Output the [X, Y] coordinate of the center of the cell containing the given text.  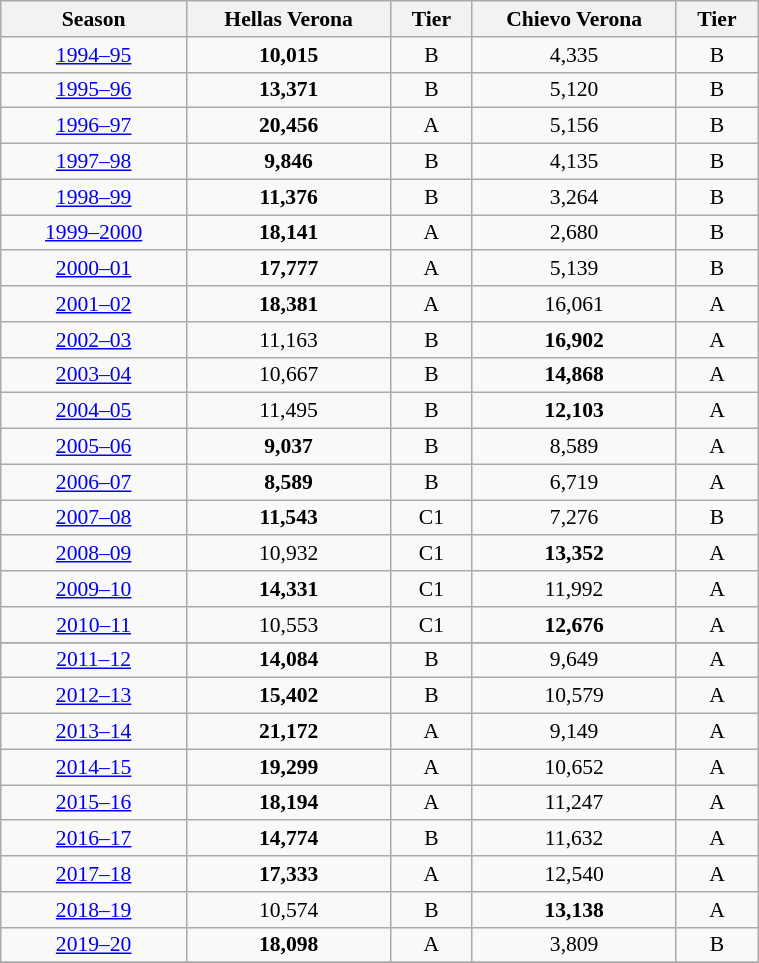
2012–13 [94, 696]
15,402 [289, 696]
1996–97 [94, 126]
5,139 [574, 269]
13,352 [574, 554]
5,156 [574, 126]
14,774 [289, 839]
12,103 [574, 411]
2014–15 [94, 767]
2009–10 [94, 589]
14,868 [574, 375]
Hellas Verona [289, 19]
21,172 [289, 732]
1998–99 [94, 197]
2010–11 [94, 625]
10,652 [574, 767]
2011–12 [94, 660]
1997–98 [94, 162]
2016–17 [94, 839]
18,098 [289, 945]
13,371 [289, 90]
9,037 [289, 447]
10,932 [289, 554]
2005–06 [94, 447]
11,992 [574, 589]
17,333 [289, 874]
1994–95 [94, 55]
2008–09 [94, 554]
2015–16 [94, 803]
9,846 [289, 162]
2004–05 [94, 411]
2,680 [574, 233]
10,553 [289, 625]
12,676 [574, 625]
2007–08 [94, 518]
16,902 [574, 340]
9,649 [574, 660]
2001–02 [94, 304]
16,061 [574, 304]
11,163 [289, 340]
14,331 [289, 589]
Chievo Verona [574, 19]
1999–2000 [94, 233]
13,138 [574, 910]
1995–96 [94, 90]
10,015 [289, 55]
17,777 [289, 269]
10,574 [289, 910]
Season [94, 19]
2006–07 [94, 482]
7,276 [574, 518]
2019–20 [94, 945]
18,141 [289, 233]
18,194 [289, 803]
11,543 [289, 518]
2018–19 [94, 910]
2002–03 [94, 340]
4,135 [574, 162]
10,667 [289, 375]
4,335 [574, 55]
12,540 [574, 874]
11,376 [289, 197]
11,247 [574, 803]
2003–04 [94, 375]
10,579 [574, 696]
6,719 [574, 482]
11,632 [574, 839]
2000–01 [94, 269]
18,381 [289, 304]
2013–14 [94, 732]
3,264 [574, 197]
14,084 [289, 660]
20,456 [289, 126]
2017–18 [94, 874]
9,149 [574, 732]
3,809 [574, 945]
11,495 [289, 411]
19,299 [289, 767]
5,120 [574, 90]
